Capture the cell that displays the provided text and extract its (X, Y) central coordinate. 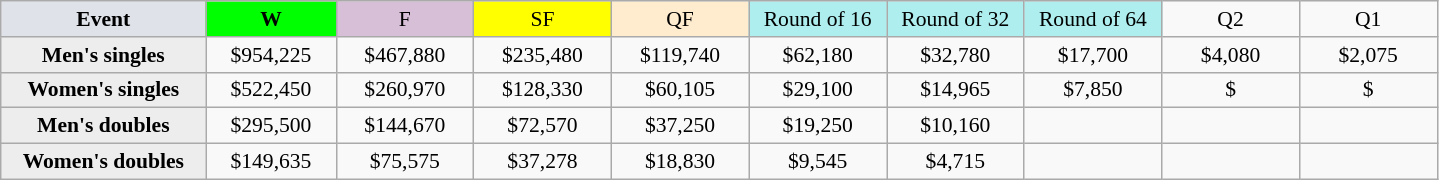
$522,450 (271, 90)
QF (680, 19)
$17,700 (1093, 55)
Q1 (1368, 19)
$119,740 (680, 55)
$4,715 (955, 162)
$260,970 (405, 90)
$149,635 (271, 162)
Round of 16 (818, 19)
$467,880 (405, 55)
$29,100 (818, 90)
F (405, 19)
$75,575 (405, 162)
$14,965 (955, 90)
$72,570 (543, 126)
$954,225 (271, 55)
$144,670 (405, 126)
$7,850 (1093, 90)
$32,780 (955, 55)
$2,075 (1368, 55)
$10,160 (955, 126)
$37,278 (543, 162)
$19,250 (818, 126)
$4,080 (1231, 55)
Women's singles (104, 90)
Men's singles (104, 55)
$62,180 (818, 55)
$37,250 (680, 126)
Women's doubles (104, 162)
Round of 64 (1093, 19)
W (271, 19)
Men's doubles (104, 126)
SF (543, 19)
$60,105 (680, 90)
Event (104, 19)
$9,545 (818, 162)
$18,830 (680, 162)
Round of 32 (955, 19)
$235,480 (543, 55)
$295,500 (271, 126)
$128,330 (543, 90)
Q2 (1231, 19)
